Identify which cell holds the provided text, then report its [X, Y] central coordinate. 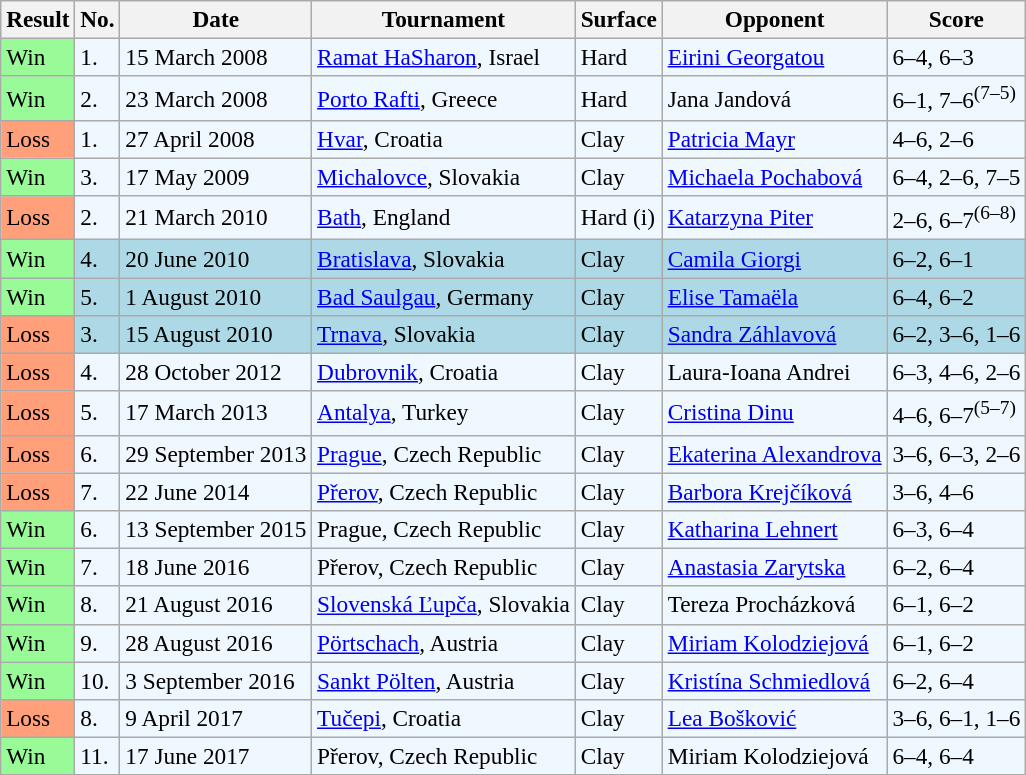
15 March 2008 [216, 57]
29 September 2013 [216, 454]
17 March 2013 [216, 413]
22 June 2014 [216, 491]
Ramat HaSharon, Israel [444, 57]
10. [98, 680]
28 August 2016 [216, 643]
Bratislava, Slovakia [444, 258]
6–4, 2–6, 7–5 [956, 177]
Slovenská Ľupča, Slovakia [444, 605]
Laura-Ioana Andrei [774, 372]
Score [956, 19]
Dubrovnik, Croatia [444, 372]
Trnava, Slovakia [444, 334]
21 August 2016 [216, 605]
18 June 2016 [216, 567]
15 August 2010 [216, 334]
Elise Tamaëla [774, 296]
Katarzyna Piter [774, 217]
Cristina Dinu [774, 413]
Tučepi, Croatia [444, 718]
Porto Rafti, Greece [444, 98]
6–4, 6–4 [956, 756]
17 May 2009 [216, 177]
Eirini Georgatou [774, 57]
Antalya, Turkey [444, 413]
Tournament [444, 19]
4–6, 2–6 [956, 139]
6–4, 6–2 [956, 296]
Patricia Mayr [774, 139]
23 March 2008 [216, 98]
3 September 2016 [216, 680]
21 March 2010 [216, 217]
27 April 2008 [216, 139]
Anastasia Zarytska [774, 567]
4–6, 6–7(5–7) [956, 413]
Barbora Krejčíková [774, 491]
Hvar, Croatia [444, 139]
No. [98, 19]
Bad Saulgau, Germany [444, 296]
3–6, 6–3, 2–6 [956, 454]
9. [98, 643]
Camila Giorgi [774, 258]
Katharina Lehnert [774, 529]
20 June 2010 [216, 258]
Surface [618, 19]
3–6, 4–6 [956, 491]
9 April 2017 [216, 718]
6–2, 6–1 [956, 258]
13 September 2015 [216, 529]
Lea Bošković [774, 718]
6–1, 7–6(7–5) [956, 98]
Tereza Procházková [774, 605]
Sankt Pölten, Austria [444, 680]
2–6, 6–7(6–8) [956, 217]
Kristína Schmiedlová [774, 680]
Ekaterina Alexandrova [774, 454]
Date [216, 19]
11. [98, 756]
Hard (i) [618, 217]
Michalovce, Slovakia [444, 177]
17 June 2017 [216, 756]
Sandra Záhlavová [774, 334]
Bath, England [444, 217]
1 August 2010 [216, 296]
6–4, 6–3 [956, 57]
Pörtschach, Austria [444, 643]
6–3, 4–6, 2–6 [956, 372]
Jana Jandová [774, 98]
Result [38, 19]
3–6, 6–1, 1–6 [956, 718]
Opponent [774, 19]
6–2, 3–6, 1–6 [956, 334]
6–3, 6–4 [956, 529]
Michaela Pochabová [774, 177]
28 October 2012 [216, 372]
